For the text-containing cell, return its midpoint in (x, y) coordinate format. 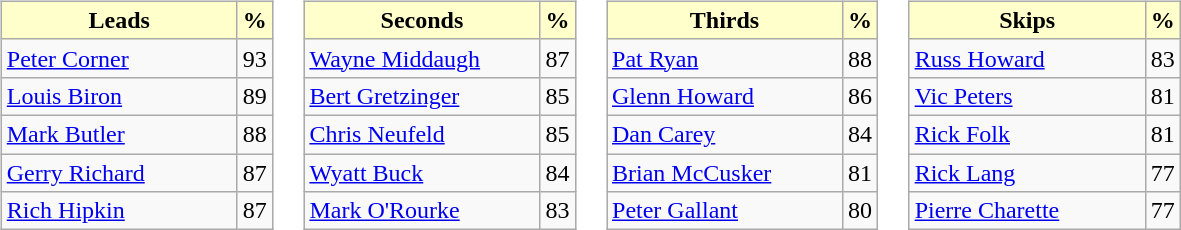
Mark Butler (119, 134)
Pat Ryan (724, 58)
Rick Folk (1027, 134)
Peter Gallant (724, 211)
Bert Gretzinger (422, 96)
Brian McCusker (724, 173)
Mark O'Rourke (422, 211)
Seconds (422, 20)
Skips (1027, 20)
Louis Biron (119, 96)
Chris Neufeld (422, 134)
Dan Carey (724, 134)
Rich Hipkin (119, 211)
Vic Peters (1027, 96)
Peter Corner (119, 58)
86 (860, 96)
Pierre Charette (1027, 211)
Rick Lang (1027, 173)
80 (860, 211)
Glenn Howard (724, 96)
Wyatt Buck (422, 173)
Gerry Richard (119, 173)
Thirds (724, 20)
89 (254, 96)
Leads (119, 20)
93 (254, 58)
Wayne Middaugh (422, 58)
Russ Howard (1027, 58)
